Scan for the cell matching the given text and deliver its (x, y) coordinate at center. 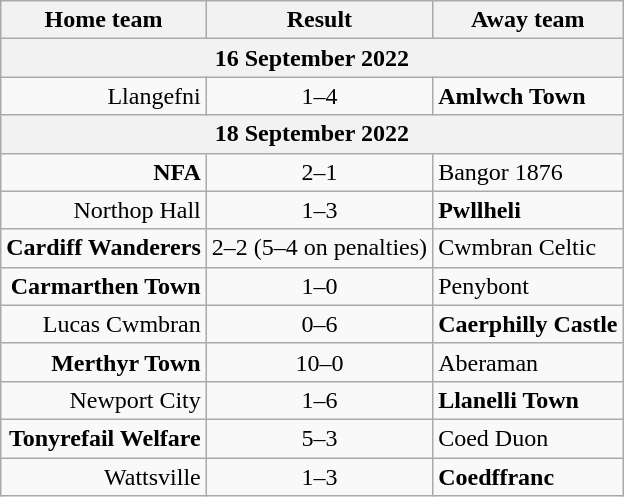
Wattsville (104, 477)
18 September 2022 (312, 134)
Coed Duon (528, 438)
0–6 (319, 324)
2–1 (319, 172)
1–6 (319, 400)
2–2 (5–4 on penalties) (319, 248)
Away team (528, 20)
1–4 (319, 96)
Newport City (104, 400)
16 September 2022 (312, 58)
Result (319, 20)
Lucas Cwmbran (104, 324)
10–0 (319, 362)
Cardiff Wanderers (104, 248)
Llanelli Town (528, 400)
Carmarthen Town (104, 286)
Home team (104, 20)
Amlwch Town (528, 96)
Aberaman (528, 362)
Merthyr Town (104, 362)
Pwllheli (528, 210)
Cwmbran Celtic (528, 248)
NFA (104, 172)
5–3 (319, 438)
Bangor 1876 (528, 172)
Caerphilly Castle (528, 324)
Northop Hall (104, 210)
Tonyrefail Welfare (104, 438)
Coedffranc (528, 477)
1–0 (319, 286)
Llangefni (104, 96)
Penybont (528, 286)
